Search for the cell housing the specified text and yield its (x, y) center coordinate. 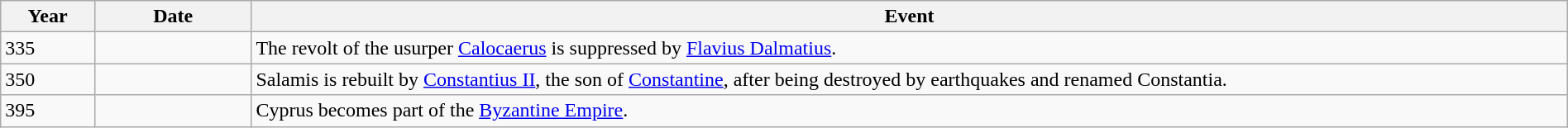
350 (48, 79)
Year (48, 17)
The revolt of the usurper Calocaerus is suppressed by Flavius Dalmatius. (910, 48)
Salamis is rebuilt by Constantius II, the son of Constantine, after being destroyed by earthquakes and renamed Constantia. (910, 79)
335 (48, 48)
Date (172, 17)
Event (910, 17)
395 (48, 111)
Cyprus becomes part of the Byzantine Empire. (910, 111)
